Scan for the cell matching the given text and deliver its [X, Y] coordinate at center. 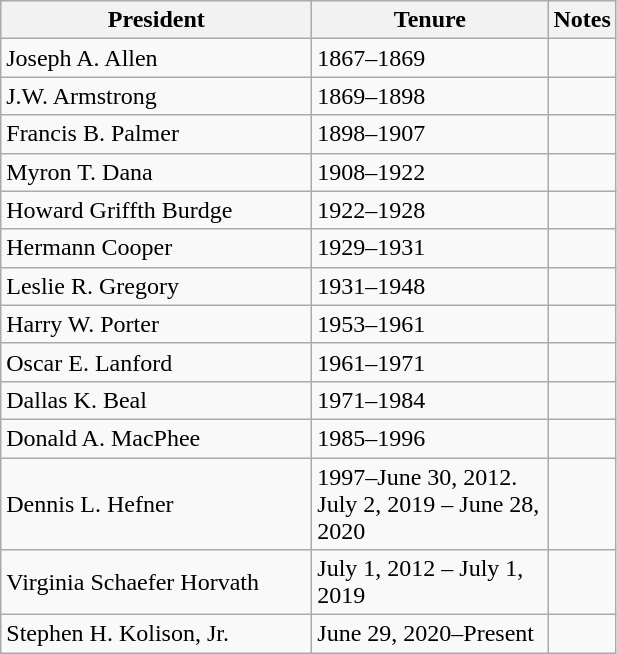
Harry W. Porter [156, 324]
1961–1971 [430, 362]
July 1, 2012 – July 1, 2019 [430, 582]
Francis B. Palmer [156, 134]
1867–1869 [430, 58]
1908–1922 [430, 172]
Dennis L. Hefner [156, 504]
1953–1961 [430, 324]
J.W. Armstrong [156, 96]
Stephen H. Kolison, Jr. [156, 634]
1898–1907 [430, 134]
1929–1931 [430, 248]
1869–1898 [430, 96]
Virginia Schaefer Horvath [156, 582]
Notes [582, 20]
President [156, 20]
Joseph A. Allen [156, 58]
1931–1948 [430, 286]
Hermann Cooper [156, 248]
1985–1996 [430, 438]
Tenure [430, 20]
Leslie R. Gregory [156, 286]
Myron T. Dana [156, 172]
June 29, 2020–Present [430, 634]
1922–1928 [430, 210]
Oscar E. Lanford [156, 362]
Donald A. MacPhee [156, 438]
Howard Griffth Burdge [156, 210]
1971–1984 [430, 400]
1997–June 30, 2012. July 2, 2019 – June 28, 2020 [430, 504]
Dallas K. Beal [156, 400]
